Return (x, y) of the center of cell containing provided text 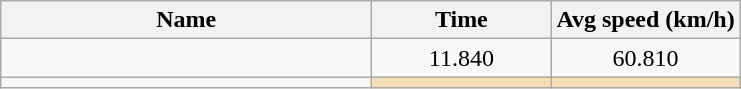
Name (186, 20)
11.840 (462, 58)
Avg speed (km/h) (646, 20)
Time (462, 20)
60.810 (646, 58)
